Detect which cell encompasses the target text, then output its (X, Y) center coordinate. 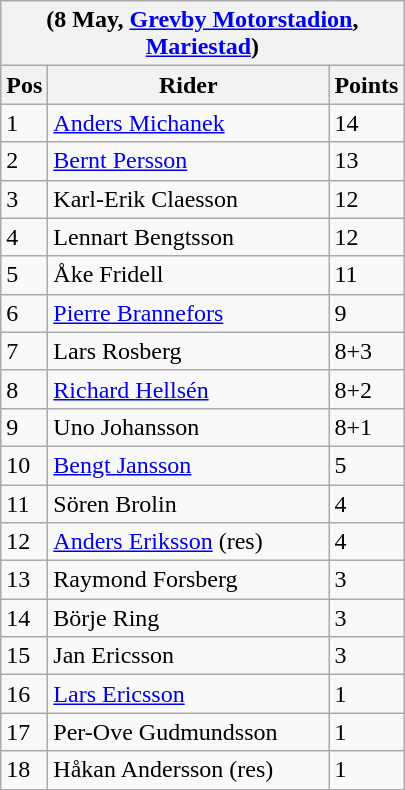
Lars Rosberg (188, 351)
8 (24, 389)
Lennart Bengtsson (188, 237)
Jan Ericsson (188, 656)
8+3 (366, 351)
2 (24, 161)
7 (24, 351)
16 (24, 694)
Rider (188, 85)
Bengt Jansson (188, 465)
Per-Ove Gudmundsson (188, 732)
Anders Eriksson (res) (188, 542)
Pierre Brannefors (188, 313)
(8 May, Grevby Motorstadion, Mariestad) (202, 34)
17 (24, 732)
Börje Ring (188, 618)
8+2 (366, 389)
18 (24, 770)
8+1 (366, 427)
10 (24, 465)
Bernt Persson (188, 161)
6 (24, 313)
Åke Fridell (188, 275)
Points (366, 85)
15 (24, 656)
Karl-Erik Claesson (188, 199)
Uno Johansson (188, 427)
Pos (24, 85)
Raymond Forsberg (188, 580)
Sören Brolin (188, 503)
Anders Michanek (188, 123)
Lars Ericsson (188, 694)
Håkan Andersson (res) (188, 770)
Richard Hellsén (188, 389)
